From the cell containing the given text, extract its center point as (X, Y) coordinate. 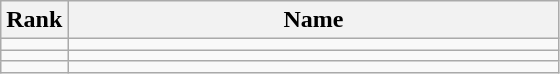
Rank (34, 20)
Name (314, 20)
